From the cell containing the given text, extract its center point as [X, Y] coordinate. 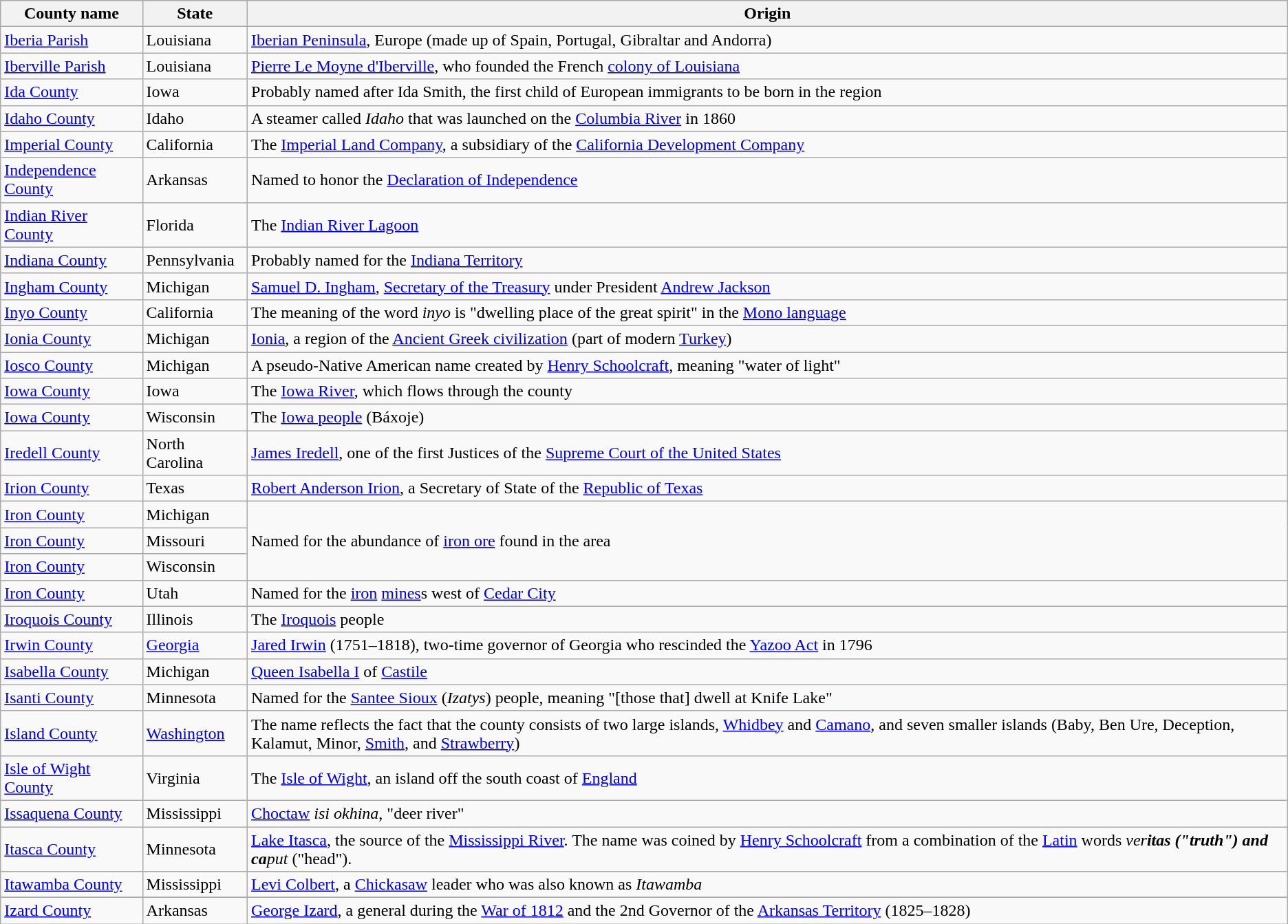
Ingham County [72, 286]
The Indian River Lagoon [768, 224]
Illinois [195, 619]
Iberia Parish [72, 40]
Imperial County [72, 144]
Named for the abundance of iron ore found in the area [768, 541]
Origin [768, 14]
Queen Isabella I of Castile [768, 671]
The meaning of the word inyo is "dwelling place of the great spirit" in the Mono language [768, 312]
Iberian Peninsula, Europe (made up of Spain, Portugal, Gibraltar and Andorra) [768, 40]
Texas [195, 488]
Probably named for the Indiana Territory [768, 260]
Independence County [72, 180]
George Izard, a general during the War of 1812 and the 2nd Governor of the Arkansas Territory (1825–1828) [768, 911]
Iredell County [72, 453]
Florida [195, 224]
Utah [195, 593]
Izard County [72, 911]
Missouri [195, 541]
Named for the iron miness west of Cedar City [768, 593]
Ionia, a region of the Ancient Greek civilization (part of modern Turkey) [768, 339]
A pseudo-Native American name created by Henry Schoolcraft, meaning "water of light" [768, 365]
The Iowa people (Báxoje) [768, 418]
Washington [195, 733]
Issaquena County [72, 813]
James Iredell, one of the first Justices of the Supreme Court of the United States [768, 453]
Virginia [195, 777]
Iberville Parish [72, 66]
Isle of Wight County [72, 777]
Pennsylvania [195, 260]
Pierre Le Moyne d'Iberville, who founded the French colony of Louisiana [768, 66]
Probably named after Ida Smith, the first child of European immigrants to be born in the region [768, 92]
The Iroquois people [768, 619]
The Iowa River, which flows through the county [768, 391]
Island County [72, 733]
The Isle of Wight, an island off the south coast of England [768, 777]
State [195, 14]
Indiana County [72, 260]
Robert Anderson Irion, a Secretary of State of the Republic of Texas [768, 488]
North Carolina [195, 453]
Jared Irwin (1751–1818), two-time governor of Georgia who rescinded the Yazoo Act in 1796 [768, 645]
Iroquois County [72, 619]
Irwin County [72, 645]
Choctaw isi okhina, "deer river" [768, 813]
Itasca County [72, 849]
County name [72, 14]
Inyo County [72, 312]
Georgia [195, 645]
Iosco County [72, 365]
Named to honor the Declaration of Independence [768, 180]
The Imperial Land Company, a subsidiary of the California Development Company [768, 144]
Idaho [195, 118]
Isabella County [72, 671]
Idaho County [72, 118]
Indian River County [72, 224]
Samuel D. Ingham, Secretary of the Treasury under President Andrew Jackson [768, 286]
Named for the Santee Sioux (Izatys) people, meaning "[those that] dwell at Knife Lake" [768, 698]
Ionia County [72, 339]
A steamer called Idaho that was launched on the Columbia River in 1860 [768, 118]
Itawamba County [72, 885]
Levi Colbert, a Chickasaw leader who was also known as Itawamba [768, 885]
Isanti County [72, 698]
Irion County [72, 488]
Ida County [72, 92]
